Extract the [x, y] coordinate from the center of the cell holding the provided text.  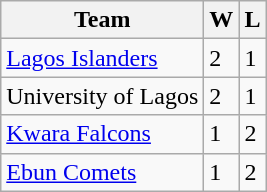
Kwara Falcons [102, 134]
Ebun Comets [102, 172]
Team [102, 20]
W [222, 20]
L [252, 20]
University of Lagos [102, 96]
Lagos Islanders [102, 58]
